Extract the [X, Y] coordinate from the center of the cell holding the provided text.  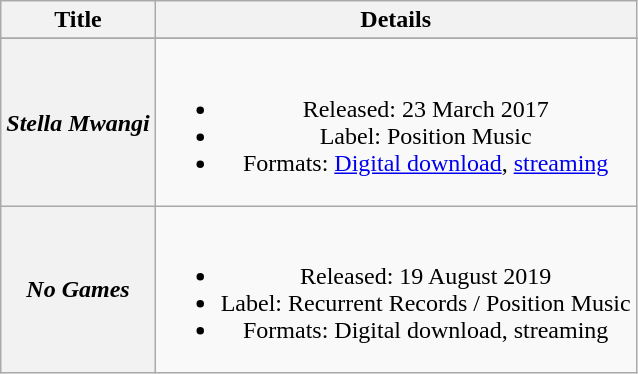
Title [78, 20]
Stella Mwangi [78, 122]
Details [396, 20]
Released: 23 March 2017Label: Position MusicFormats: Digital download, streaming [396, 122]
Released: 19 August 2019Label: Recurrent Records / Position MusicFormats: Digital download, streaming [396, 290]
No Games [78, 290]
